Provide the (x, y) coordinate of the cell's center where the given text is located.  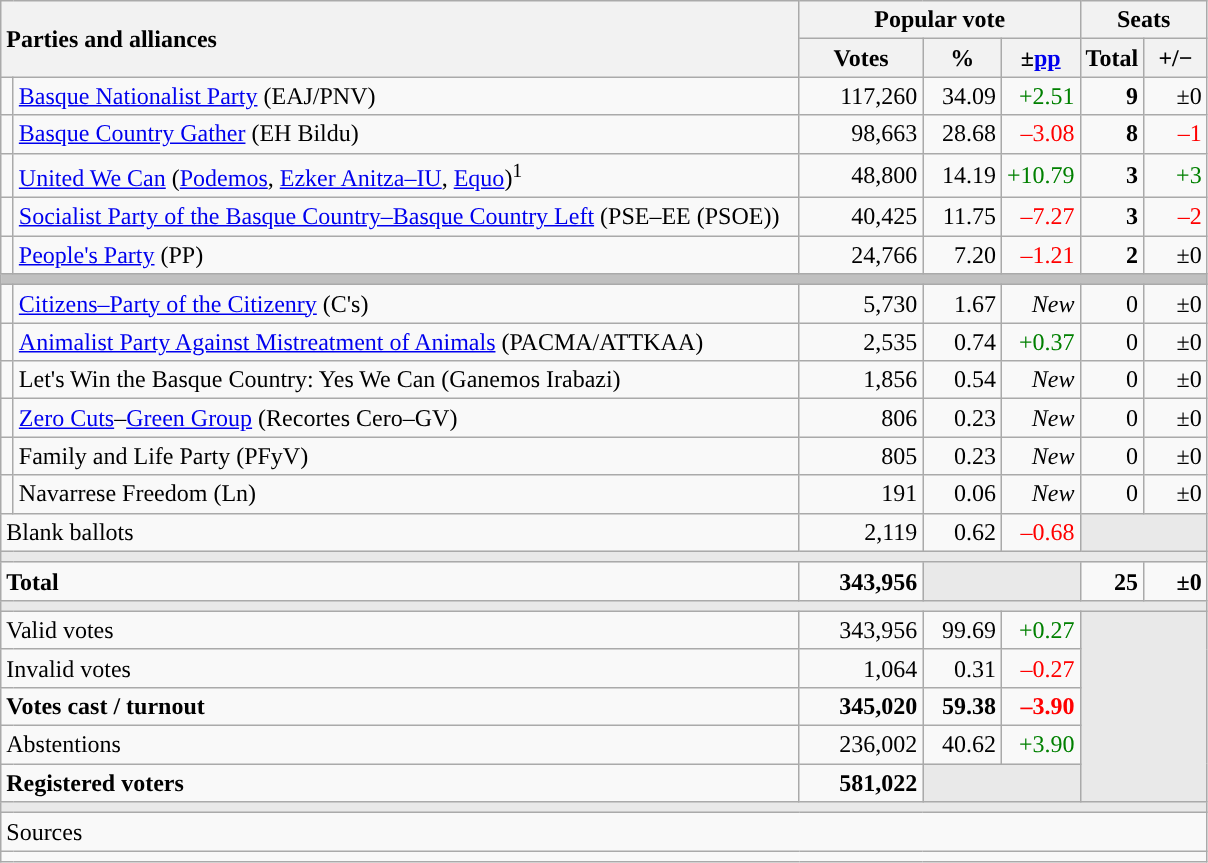
Abstentions (400, 745)
Navarrese Freedom (Ln) (406, 494)
Votes cast / turnout (400, 706)
59.38 (962, 706)
Basque Country Gather (EH Bildu) (406, 134)
98,663 (861, 134)
40.62 (962, 745)
+0.37 (1040, 342)
117,260 (861, 96)
+0.27 (1040, 630)
–2 (1176, 217)
Votes (861, 58)
% (962, 58)
1,856 (861, 380)
People's Party (PP) (406, 255)
2,535 (861, 342)
Sources (604, 832)
11.75 (962, 217)
+3 (1176, 176)
806 (861, 418)
Seats (1144, 20)
Registered voters (400, 783)
–0.27 (1040, 668)
Valid votes (400, 630)
28.68 (962, 134)
–0.68 (1040, 532)
581,022 (861, 783)
Animalist Party Against Mistreatment of Animals (PACMA/ATTKAA) (406, 342)
48,800 (861, 176)
Blank ballots (400, 532)
+10.79 (1040, 176)
7.20 (962, 255)
14.19 (962, 176)
99.69 (962, 630)
1.67 (962, 304)
Parties and alliances (400, 39)
0.62 (962, 532)
–1.21 (1040, 255)
Basque Nationalist Party (EAJ/PNV) (406, 96)
2 (1112, 255)
0.54 (962, 380)
–3.90 (1040, 706)
236,002 (861, 745)
24,766 (861, 255)
8 (1112, 134)
25 (1112, 581)
34.09 (962, 96)
0.31 (962, 668)
40,425 (861, 217)
5,730 (861, 304)
–1 (1176, 134)
Socialist Party of the Basque Country–Basque Country Left (PSE–EE (PSOE)) (406, 217)
Zero Cuts–Green Group (Recortes Cero–GV) (406, 418)
1,064 (861, 668)
Let's Win the Basque Country: Yes We Can (Ganemos Irabazi) (406, 380)
Citizens–Party of the Citizenry (C's) (406, 304)
805 (861, 456)
9 (1112, 96)
+3.90 (1040, 745)
–3.08 (1040, 134)
Invalid votes (400, 668)
0.06 (962, 494)
Family and Life Party (PFyV) (406, 456)
Popular vote (940, 20)
345,020 (861, 706)
±pp (1040, 58)
+/− (1176, 58)
+2.51 (1040, 96)
2,119 (861, 532)
–7.27 (1040, 217)
United We Can (Podemos, Ezker Anitza–IU, Equo)1 (406, 176)
191 (861, 494)
0.74 (962, 342)
